Scan for the cell matching the given text and deliver its (x, y) coordinate at center. 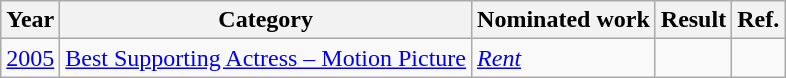
Nominated work (564, 20)
Result (693, 20)
Ref. (758, 20)
Best Supporting Actress – Motion Picture (266, 58)
Year (30, 20)
Rent (564, 58)
2005 (30, 58)
Category (266, 20)
